Output the [x, y] coordinate of the center of the cell containing the given text.  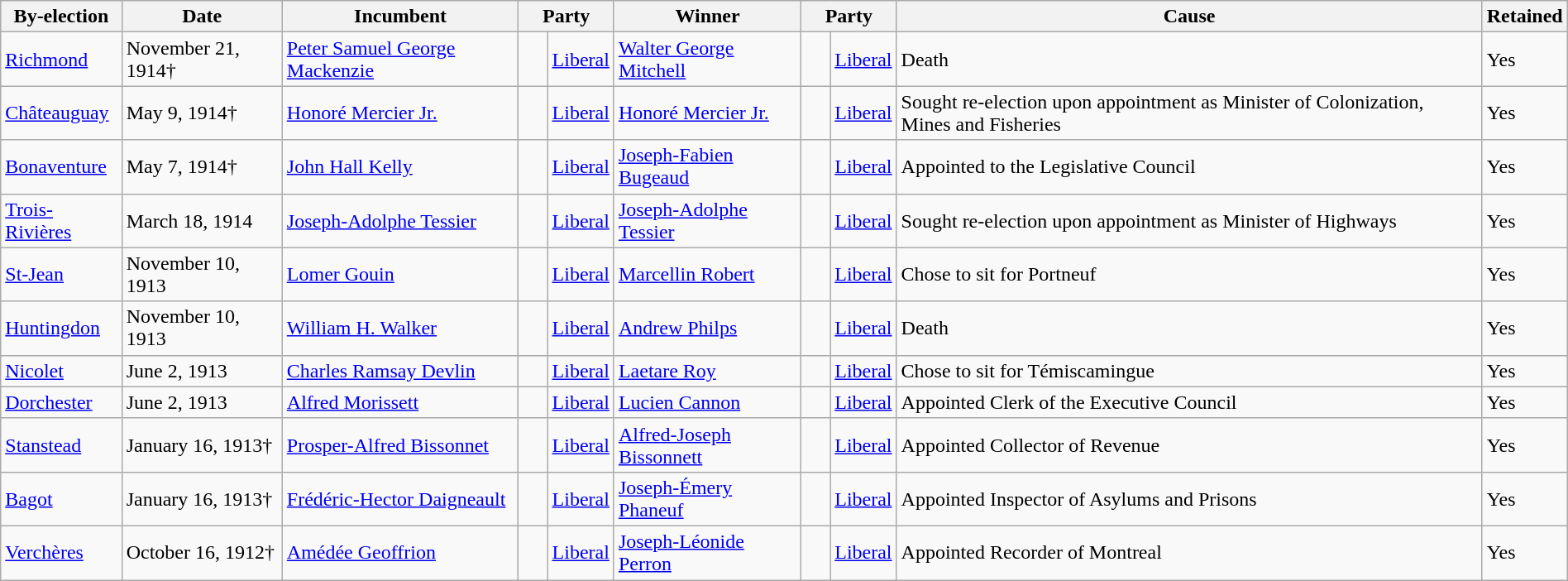
Nicolet [61, 371]
Stanstead [61, 445]
Joseph-Fabien Bugeaud [707, 167]
March 18, 1914 [202, 220]
Date [202, 17]
Châteauguay [61, 113]
May 9, 1914† [202, 113]
Walter George Mitchell [707, 60]
Appointed Collector of Revenue [1189, 445]
Joseph-Léonide Perron [707, 553]
November 21, 1914† [202, 60]
Frédéric-Hector Daigneault [400, 498]
Winner [707, 17]
Laetare Roy [707, 371]
Bagot [61, 498]
By-election [61, 17]
Joseph-Émery Phaneuf [707, 498]
Charles Ramsay Devlin [400, 371]
Lomer Gouin [400, 275]
Alfred-Joseph Bissonnett [707, 445]
John Hall Kelly [400, 167]
Cause [1189, 17]
Peter Samuel George Mackenzie [400, 60]
Dorchester [61, 402]
Trois-Rivières [61, 220]
Appointed Inspector of Asylums and Prisons [1189, 498]
Incumbent [400, 17]
October 16, 1912† [202, 553]
Huntingdon [61, 328]
Appointed Clerk of the Executive Council [1189, 402]
Amédée Geoffrion [400, 553]
Appointed Recorder of Montreal [1189, 553]
Sought re-election upon appointment as Minister of Colonization, Mines and Fisheries [1189, 113]
Chose to sit for Témiscamingue [1189, 371]
Alfred Morissett [400, 402]
Retained [1525, 17]
Bonaventure [61, 167]
Sought re-election upon appointment as Minister of Highways [1189, 220]
Verchères [61, 553]
Appointed to the Legislative Council [1189, 167]
Chose to sit for Portneuf [1189, 275]
Richmond [61, 60]
Andrew Philps [707, 328]
St-Jean [61, 275]
William H. Walker [400, 328]
Prosper-Alfred Bissonnet [400, 445]
Lucien Cannon [707, 402]
May 7, 1914† [202, 167]
Marcellin Robert [707, 275]
